Output the [x, y] coordinate of the center of the cell containing the given text.  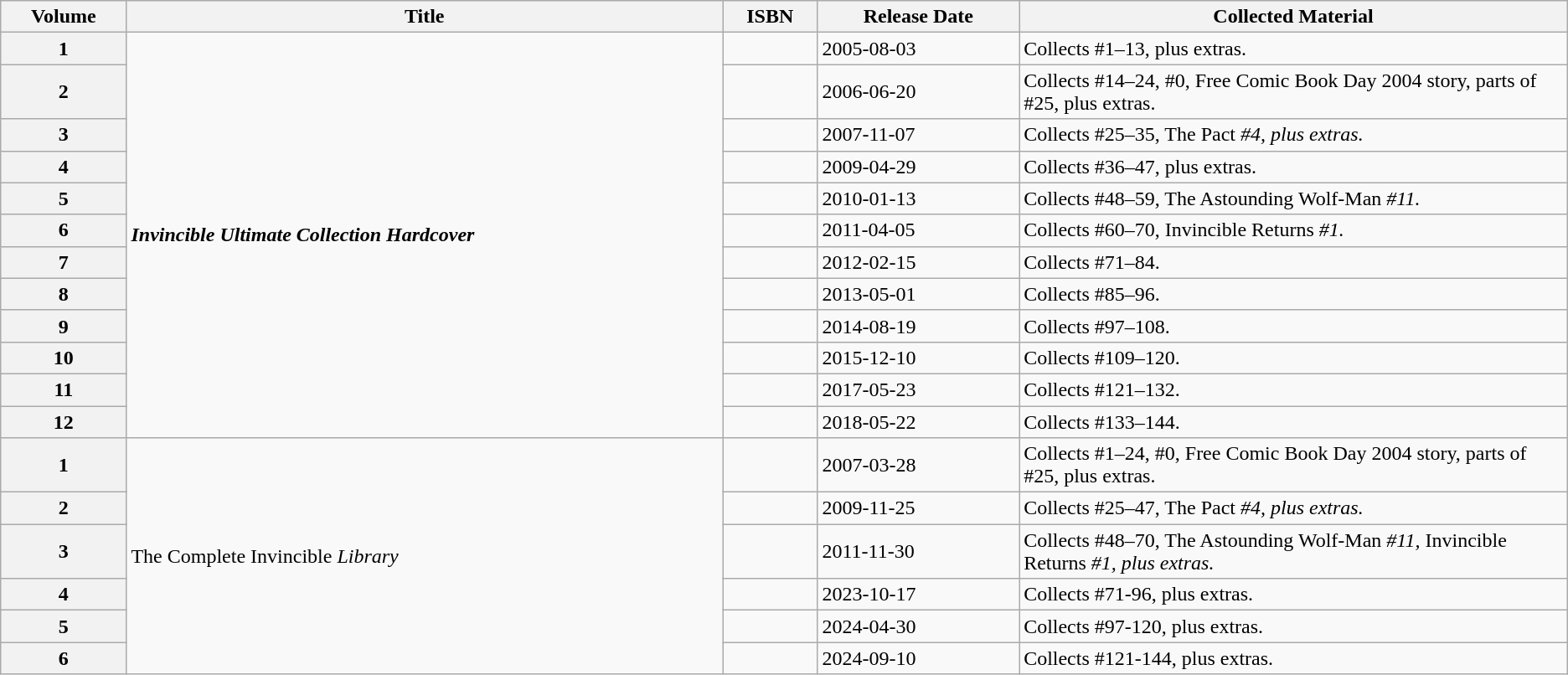
Collects #121-144, plus extras. [1293, 658]
2011-11-30 [918, 551]
Collects #121–132. [1293, 389]
12 [64, 421]
2023-10-17 [918, 595]
Collects #1–13, plus extras. [1293, 49]
Collects #14–24, #0, Free Comic Book Day 2004 story, parts of #25, plus extras. [1293, 92]
Collects #85–96. [1293, 294]
Collects #25–47, The Pact #4, plus extras. [1293, 508]
Collects #71-96, plus extras. [1293, 595]
Collects #97–108. [1293, 326]
2005-08-03 [918, 49]
Invincible Ultimate Collection Hardcover [425, 235]
Collects #71–84. [1293, 262]
2011-04-05 [918, 230]
2017-05-23 [918, 389]
Collected Material [1293, 17]
Collects #36–47, plus extras. [1293, 167]
Collects #25–35, The Pact #4, plus extras. [1293, 135]
2010-01-13 [918, 198]
2012-02-15 [918, 262]
2007-11-07 [918, 135]
Collects #1–24, #0, Free Comic Book Day 2004 story, parts of #25, plus extras. [1293, 466]
2018-05-22 [918, 421]
Collects #48–70, The Astounding Wolf-Man #11, Invincible Returns #1, plus extras. [1293, 551]
Collects #97-120, plus extras. [1293, 626]
Collects #60–70, Invincible Returns #1. [1293, 230]
2009-04-29 [918, 167]
7 [64, 262]
Collects #133–144. [1293, 421]
10 [64, 358]
Title [425, 17]
2007-03-28 [918, 466]
Release Date [918, 17]
2014-08-19 [918, 326]
2024-04-30 [918, 626]
ISBN [771, 17]
11 [64, 389]
Collects #109–120. [1293, 358]
2024-09-10 [918, 658]
The Complete Invincible Library [425, 556]
2015-12-10 [918, 358]
Volume [64, 17]
2006-06-20 [918, 92]
8 [64, 294]
Collects #48–59, The Astounding Wolf-Man #11. [1293, 198]
9 [64, 326]
2009-11-25 [918, 508]
2013-05-01 [918, 294]
